Return the (x, y) coordinate for the center point of the cell that contains the specified text.  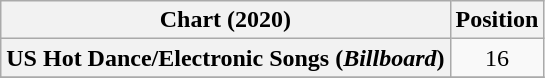
US Hot Dance/Electronic Songs (Billboard) (226, 58)
16 (497, 58)
Chart (2020) (226, 20)
Position (497, 20)
